Pinpoint the cell where the given text exists, returning its [x, y] midpoint coordinate. 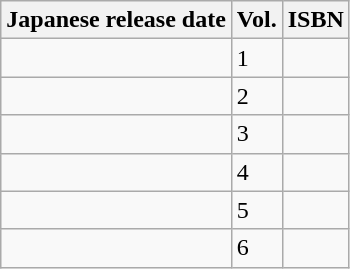
ISBN [316, 20]
Japanese release date [116, 20]
1 [256, 58]
4 [256, 172]
6 [256, 248]
Vol. [256, 20]
5 [256, 210]
2 [256, 96]
3 [256, 134]
